Extract the (x, y) coordinate from the center of the cell holding the provided text.  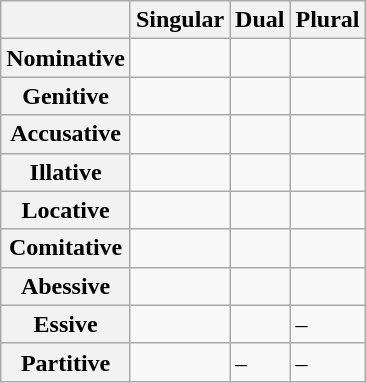
Genitive (66, 96)
Accusative (66, 134)
Essive (66, 324)
Nominative (66, 58)
Partitive (66, 362)
Abessive (66, 286)
Locative (66, 210)
Illative (66, 172)
Comitative (66, 248)
Singular (180, 20)
Plural (328, 20)
Dual (260, 20)
